Extract the (x, y) coordinate from the center of the cell holding the provided text.  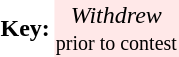
Withdrewprior to contest (116, 28)
